Pinpoint the cell where the given text exists, returning its (x, y) midpoint coordinate. 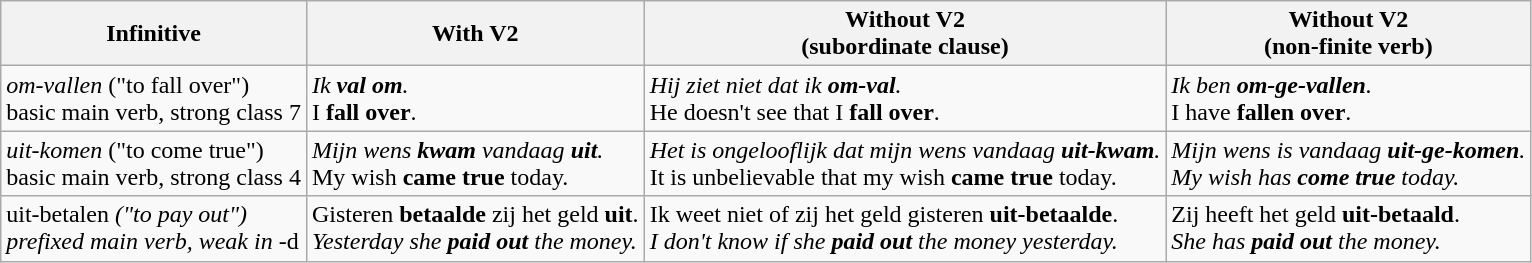
Ik val om.I fall over. (475, 98)
Ik weet niet of zij het geld gisteren uit-betaalde.I don't know if she paid out the money yesterday. (905, 228)
om-vallen ("to fall over")basic main verb, strong class 7 (154, 98)
Without V2(subordinate clause) (905, 34)
Mijn wens is vandaag uit-ge-komen.My wish has come true today. (1348, 164)
Hij ziet niet dat ik om-val.He doesn't see that I fall over. (905, 98)
Infinitive (154, 34)
uit-betalen ("to pay out")prefixed main verb, weak in -d (154, 228)
uit-komen ("to come true")basic main verb, strong class 4 (154, 164)
Gisteren betaalde zij het geld uit.Yesterday she paid out the money. (475, 228)
Mijn wens kwam vandaag uit.My wish came true today. (475, 164)
Ik ben om-ge-vallen.I have fallen over. (1348, 98)
Zij heeft het geld uit-betaald.She has paid out the money. (1348, 228)
With V2 (475, 34)
Het is ongelooflijk dat mijn wens vandaag uit-kwam.It is unbelievable that my wish came true today. (905, 164)
Without V2(non-finite verb) (1348, 34)
